Return [X, Y] of the center of cell containing provided text 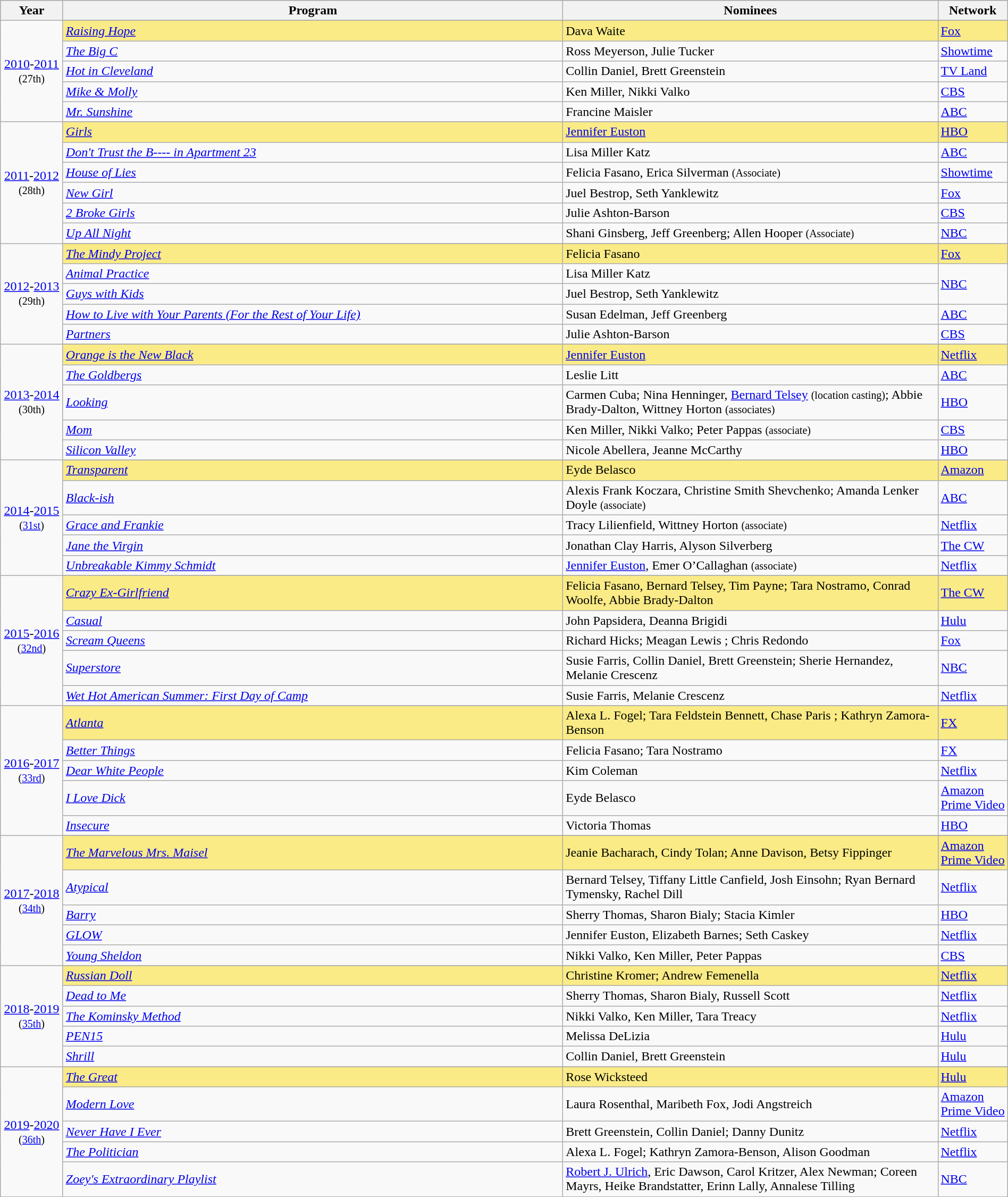
Laura Rosenthal, Maribeth Fox, Jodi Angstreich [751, 1104]
Alexa L. Fogel; Tara Feldstein Bennett, Chase Paris ; Kathryn Zamora-Benson [751, 723]
Ken Miller, Nikki Valko; Peter Pappas (associate) [751, 430]
Wet Hot American Summer: First Day of Camp [313, 696]
2017-2018(34th) [32, 900]
Francine Maisler [751, 112]
Mike & Molly [313, 91]
2011-2012(28th) [32, 182]
Felicia Fasano; Tara Nostramo [751, 750]
Carmen Cuba; Nina Henninger, Bernard Telsey (location casting); Abbie Brady-Dalton, Wittney Horton (associates) [751, 402]
Scream Queens [313, 641]
Jeanie Bacharach, Cindy Tolan; Anne Davison, Betsy Fippinger [751, 853]
The Mindy Project [313, 254]
Nikki Valko, Ken Miller, Peter Pappas [751, 955]
Network [973, 11]
Program [313, 11]
Young Sheldon [313, 955]
Brett Greenstein, Collin Daniel; Danny Dunitz [751, 1132]
Mom [313, 430]
Atlanta [313, 723]
Black-ish [313, 498]
Nikki Valko, Ken Miller, Tara Treacy [751, 1016]
Animal Practice [313, 274]
Guys with Kids [313, 294]
Shani Ginsberg, Jeff Greenberg; Allen Hooper (Associate) [751, 233]
How to Live with Your Parents (For the Rest of Your Life) [313, 314]
House of Lies [313, 172]
Jonathan Clay Harris, Alyson Silverberg [751, 545]
PEN15 [313, 1036]
Dead to Me [313, 995]
2018-2019(35th) [32, 1016]
Susie Farris, Collin Daniel, Brett Greenstein; Sherie Hernandez, Melanie Crescenz [751, 668]
2015-2016(32nd) [32, 640]
2019-2020(36th) [32, 1132]
Silicon Valley [313, 450]
2010-2011(27th) [32, 71]
2012-2013(29th) [32, 294]
Crazy Ex-Girlfriend [313, 592]
Raising Hope [313, 31]
The Goldbergs [313, 375]
Bernard Telsey, Tiffany Little Canfield, Josh Einsohn; Ryan Bernard Tymensky, Rachel Dill [751, 887]
Mr. Sunshine [313, 112]
Susie Farris, Melanie Crescenz [751, 696]
Tracy Lilienfield, Wittney Horton (associate) [751, 525]
Shrill [313, 1057]
2016-2017(33rd) [32, 771]
2 Broke Girls [313, 213]
Richard Hicks; Meagan Lewis ; Chris Redondo [751, 641]
Zoey's Extraordinary Playlist [313, 1179]
The Great [313, 1077]
Jennifer Euston, Elizabeth Barnes; Seth Caskey [751, 935]
Melissa DeLizia [751, 1036]
Superstore [313, 668]
Girls [313, 132]
Jennifer Euston, Emer O’Callaghan (associate) [751, 565]
Hot in Cleveland [313, 71]
Year [32, 11]
Partners [313, 334]
Ross Meyerson, Julie Tucker [751, 51]
Better Things [313, 750]
Transparent [313, 470]
2014-2015(31st) [32, 518]
Victoria Thomas [751, 825]
Alexa L. Fogel; Kathryn Zamora-Benson, Alison Goodman [751, 1152]
Casual [313, 621]
Rose Wicksteed [751, 1077]
2013-2014(30th) [32, 402]
Leslie Litt [751, 375]
Kim Coleman [751, 771]
Christine Kromer; Andrew Femenella [751, 975]
Looking [313, 402]
Nicole Abellera, Jeanne McCarthy [751, 450]
Dear White People [313, 771]
Felicia Fasano, Bernard Telsey, Tim Payne; Tara Nostramo, Conrad Woolfe, Abbie Brady-Dalton [751, 592]
Up All Night [313, 233]
I Love Dick [313, 798]
Susan Edelman, Jeff Greenberg [751, 314]
Sherry Thomas, Sharon Bialy; Stacia Kimler [751, 915]
Ken Miller, Nikki Valko [751, 91]
Felicia Fasano, Erica Silverman (Associate) [751, 172]
Modern Love [313, 1104]
Insecure [313, 825]
Dava Waite [751, 31]
The Big C [313, 51]
Grace and Frankie [313, 525]
Alexis Frank Koczara, Christine Smith Shevchenko; Amanda Lenker Doyle (associate) [751, 498]
GLOW [313, 935]
Orange is the New Black [313, 355]
Felicia Fasano [751, 254]
Russian Doll [313, 975]
Nominees [751, 11]
Jane the Virgin [313, 545]
Amazon [973, 470]
Never Have I Ever [313, 1132]
Unbreakable Kimmy Schmidt [313, 565]
The Marvelous Mrs. Maisel [313, 853]
Don't Trust the B---- in Apartment 23 [313, 152]
John Papsidera, Deanna Brigidi [751, 621]
The Politician [313, 1152]
Robert J. Ulrich, Eric Dawson, Carol Kritzer, Alex Newman; Coreen Mayrs, Heike Brandstatter, Erinn Lally, Annalese Tilling [751, 1179]
The Kominsky Method [313, 1016]
TV Land [973, 71]
Barry [313, 915]
Atypical [313, 887]
New Girl [313, 192]
Sherry Thomas, Sharon Bialy, Russell Scott [751, 995]
